For the text-containing cell, return its midpoint in [x, y] coordinate format. 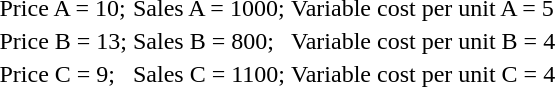
Sales B = 800; [210, 41]
